Scan for the cell matching the given text and deliver its [x, y] coordinate at center. 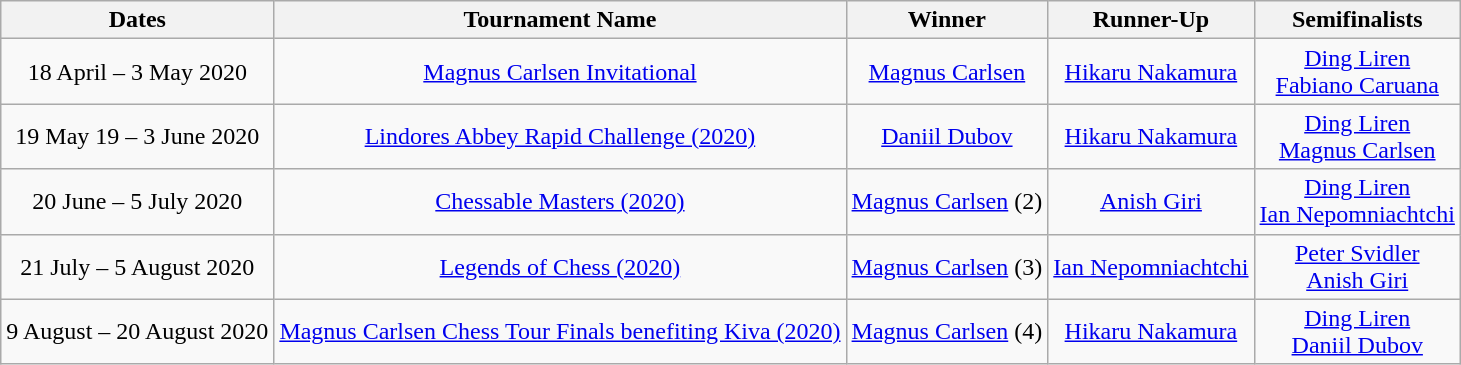
Magnus Carlsen (3) [947, 266]
Dates [138, 20]
Winner [947, 20]
Ding Liren Daniil Dubov [1357, 332]
Daniil Dubov [947, 136]
Ding Liren Ian Nepomniachtchi [1357, 202]
9 August – 20 August 2020 [138, 332]
Legends of Chess (2020) [560, 266]
Magnus Carlsen (4) [947, 332]
Ian Nepomniachtchi [1151, 266]
Anish Giri [1151, 202]
Runner-Up [1151, 20]
Magnus Carlsen Invitational [560, 72]
Magnus Carlsen [947, 72]
18 April – 3 May 2020 [138, 72]
Ding Liren Magnus Carlsen [1357, 136]
Tournament Name [560, 20]
Magnus Carlsen Chess Tour Finals benefiting Kiva (2020) [560, 332]
19 May 19 – 3 June 2020 [138, 136]
20 June – 5 July 2020 [138, 202]
Peter Svidler Anish Giri [1357, 266]
Lindores Abbey Rapid Challenge (2020) [560, 136]
Chessable Masters (2020) [560, 202]
Magnus Carlsen (2) [947, 202]
Semifinalists [1357, 20]
Ding Liren Fabiano Caruana [1357, 72]
21 July – 5 August 2020 [138, 266]
